Return [X, Y] of the center of cell containing provided text 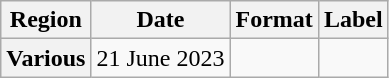
Label [353, 20]
Various [46, 58]
Date [160, 20]
Region [46, 20]
Format [274, 20]
21 June 2023 [160, 58]
